Locate the cell with the specified text and output its [x, y] center coordinate. 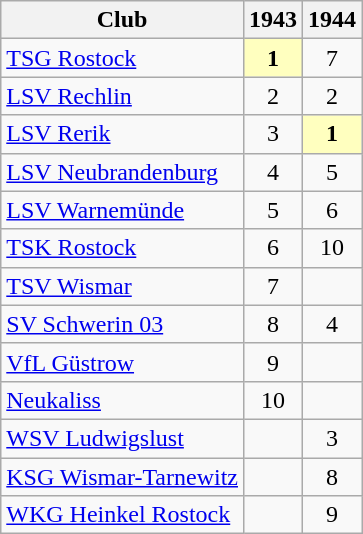
KSG Wismar-Tarnewitz [122, 477]
TSG Rostock [122, 58]
Neukaliss [122, 400]
LSV Warnemünde [122, 210]
LSV Rerik [122, 134]
LSV Rechlin [122, 96]
1943 [274, 20]
TSV Wismar [122, 286]
Club [122, 20]
WSV Ludwigslust [122, 438]
LSV Neubrandenburg [122, 172]
1944 [332, 20]
VfL Güstrow [122, 362]
WKG Heinkel Rostock [122, 515]
SV Schwerin 03 [122, 324]
TSK Rostock [122, 248]
